Determine the [X, Y] coordinate at the center of the cell enclosing the given text.  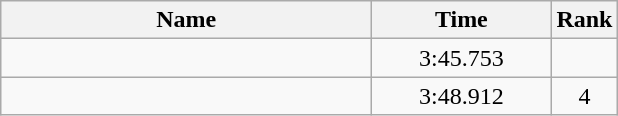
Rank [584, 20]
3:48.912 [462, 96]
3:45.753 [462, 58]
Time [462, 20]
4 [584, 96]
Name [186, 20]
